Determine the [x, y] coordinate at the center of the cell enclosing the given text.  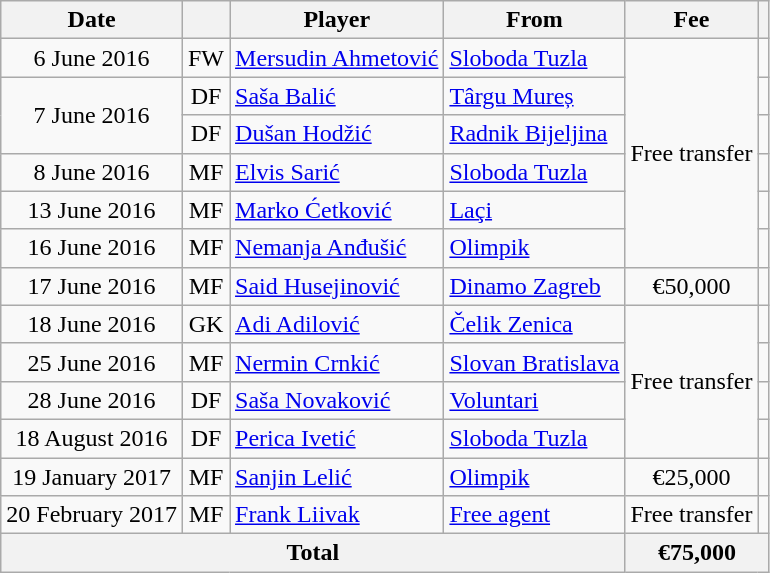
18 August 2016 [92, 438]
FW [206, 58]
Čelik Zenica [534, 324]
Slovan Bratislava [534, 362]
Said Husejinović [337, 286]
Perica Ivetić [337, 438]
Player [337, 20]
Laçi [534, 210]
Dušan Hodžić [337, 134]
Saša Balić [337, 96]
From [534, 20]
Fee [692, 20]
Saša Novaković [337, 400]
7 June 2016 [92, 115]
Târgu Mureș [534, 96]
13 June 2016 [92, 210]
GK [206, 324]
Nermin Crnkić [337, 362]
25 June 2016 [92, 362]
20 February 2017 [92, 515]
6 June 2016 [92, 58]
19 January 2017 [92, 477]
Date [92, 20]
Voluntari [534, 400]
Dinamo Zagreb [534, 286]
Free agent [534, 515]
Frank Liivak [337, 515]
€25,000 [692, 477]
€50,000 [692, 286]
18 June 2016 [92, 324]
Nemanja Anđušić [337, 248]
Radnik Bijeljina [534, 134]
8 June 2016 [92, 172]
Elvis Sarić [337, 172]
17 June 2016 [92, 286]
28 June 2016 [92, 400]
16 June 2016 [92, 248]
Marko Ćetković [337, 210]
Mersudin Ahmetović [337, 58]
Sanjin Lelić [337, 477]
Total [313, 553]
€75,000 [697, 553]
Adi Adilović [337, 324]
